Detect which cell encompasses the target text, then output its (X, Y) center coordinate. 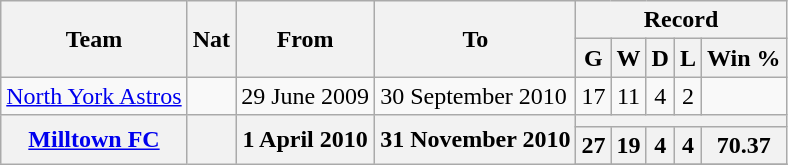
1 April 2010 (306, 140)
From (306, 39)
D (660, 58)
Win % (744, 58)
L (688, 58)
30 September 2010 (476, 96)
North York Astros (94, 96)
11 (628, 96)
2 (688, 96)
27 (594, 145)
Team (94, 39)
31 November 2010 (476, 140)
G (594, 58)
70.37 (744, 145)
To (476, 39)
29 June 2009 (306, 96)
Milltown FC (94, 140)
17 (594, 96)
W (628, 58)
Record (681, 20)
Nat (211, 39)
19 (628, 145)
